Return [X, Y] of the center of cell containing provided text 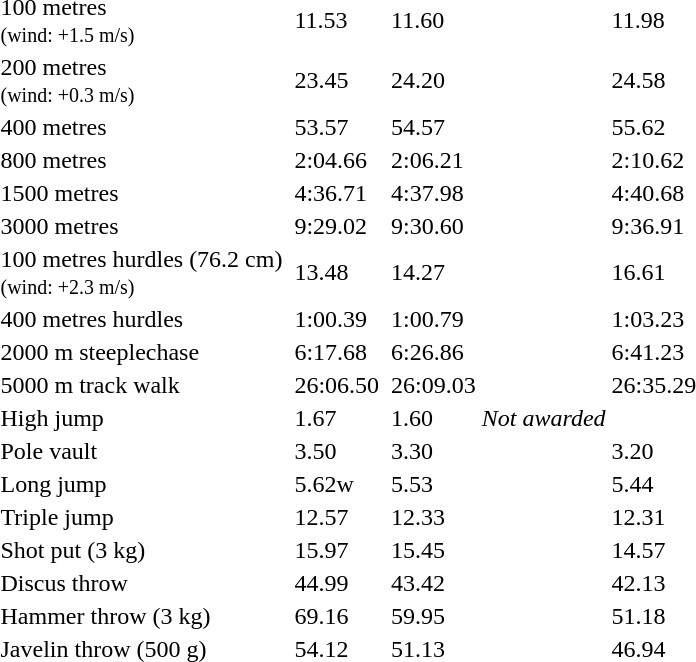
4:37.98 [434, 193]
14.27 [434, 272]
2:04.66 [337, 160]
12.57 [337, 517]
12.33 [434, 517]
1:00.79 [434, 319]
Not awarded [544, 418]
43.42 [434, 583]
9:30.60 [434, 226]
69.16 [337, 616]
23.45 [337, 80]
4:36.71 [337, 193]
6:17.68 [337, 352]
9:29.02 [337, 226]
53.57 [337, 127]
1:00.39 [337, 319]
15.97 [337, 550]
26:06.50 [337, 385]
26:09.03 [434, 385]
1.67 [337, 418]
15.45 [434, 550]
5.53 [434, 484]
44.99 [337, 583]
1.60 [434, 418]
6:26.86 [434, 352]
24.20 [434, 80]
2:06.21 [434, 160]
3.30 [434, 451]
5.62w [337, 484]
13.48 [337, 272]
3.50 [337, 451]
54.57 [434, 127]
59.95 [434, 616]
